Extract the (x, y) coordinate from the center of the cell holding the provided text.  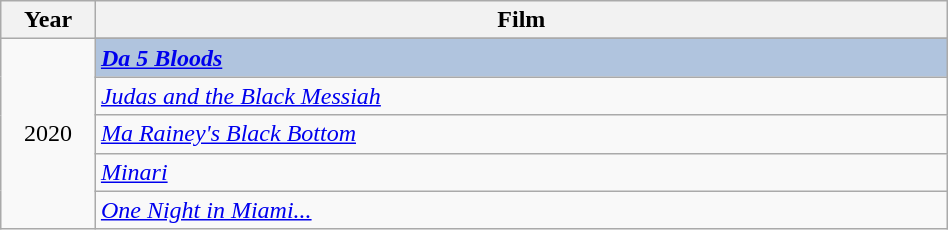
Ma Rainey's Black Bottom (521, 134)
2020 (48, 134)
Year (48, 20)
One Night in Miami... (521, 210)
Film (521, 20)
Da 5 Bloods (521, 58)
Judas and the Black Messiah (521, 96)
Minari (521, 172)
